Locate the cell with the specified text and output its [X, Y] center coordinate. 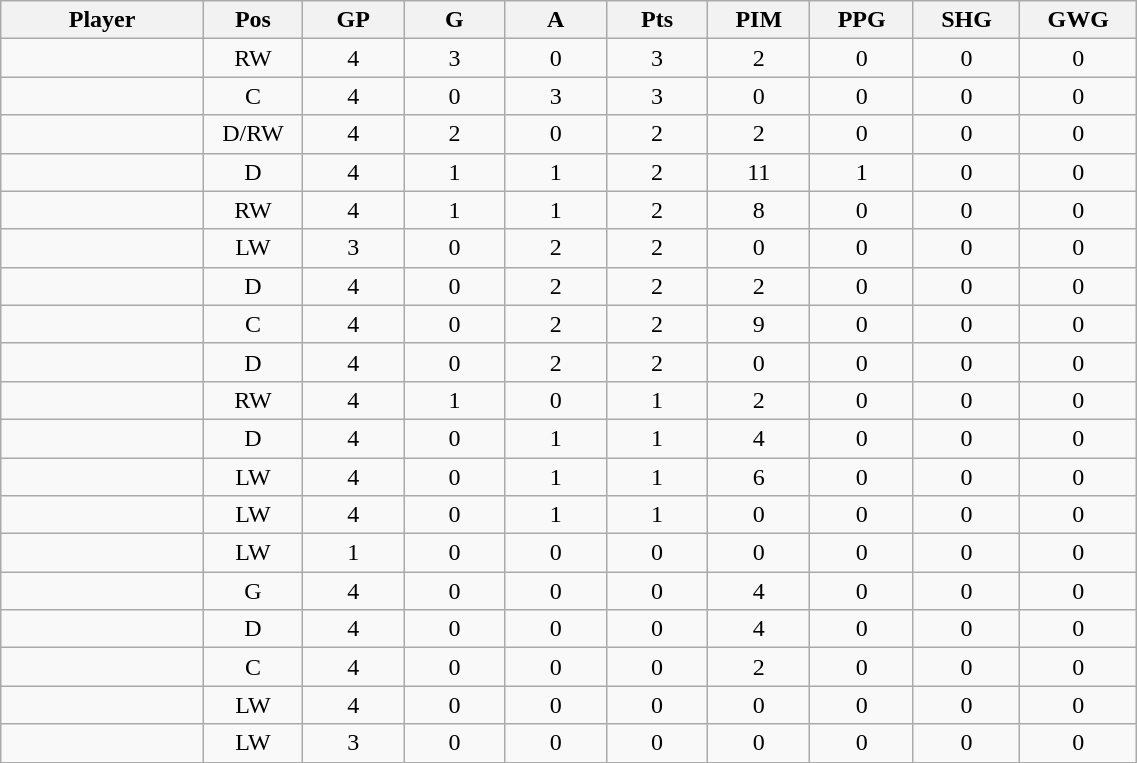
9 [759, 324]
Pts [656, 20]
A [556, 20]
Player [102, 20]
11 [759, 172]
GP [352, 20]
PPG [862, 20]
SHG [966, 20]
D/RW [252, 134]
6 [759, 477]
8 [759, 210]
Pos [252, 20]
PIM [759, 20]
GWG [1078, 20]
